Locate the cell with the specified text and output its [X, Y] center coordinate. 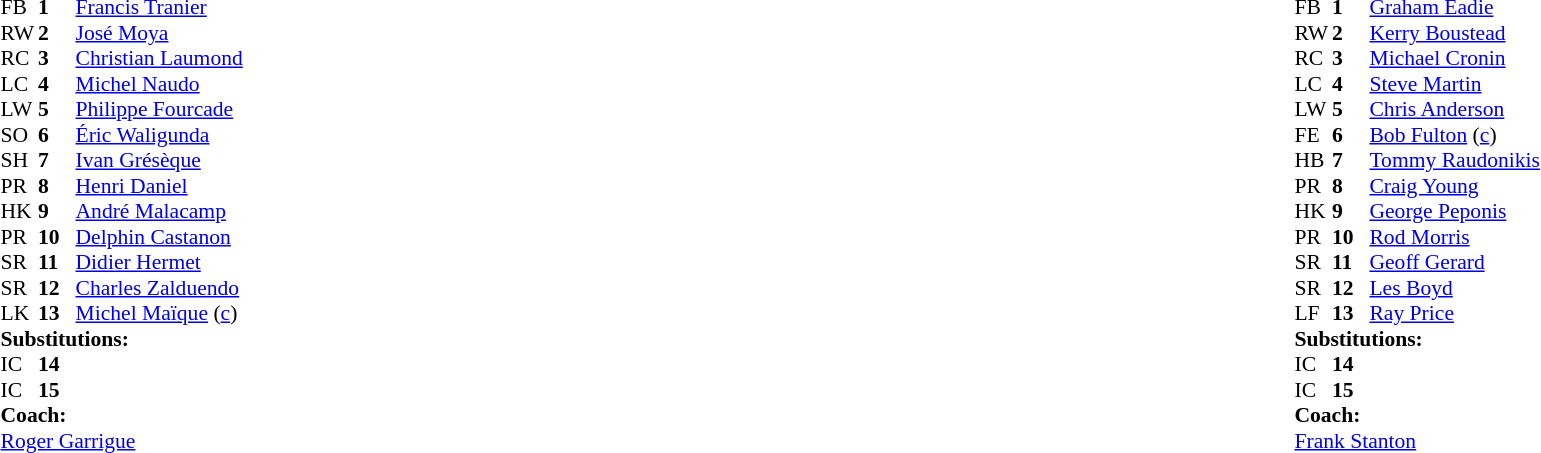
Delphin Castanon [160, 237]
José Moya [160, 33]
Chris Anderson [1454, 109]
George Peponis [1454, 211]
Craig Young [1454, 186]
Rod Morris [1454, 237]
Philippe Fourcade [160, 109]
Michel Maïque (c) [160, 313]
Henri Daniel [160, 186]
Michael Cronin [1454, 59]
SO [19, 135]
André Malacamp [160, 211]
SH [19, 161]
Steve Martin [1454, 84]
Charles Zalduendo [160, 288]
Tommy Raudonikis [1454, 161]
Christian Laumond [160, 59]
Ivan Grésèque [160, 161]
LK [19, 313]
Les Boyd [1454, 288]
Didier Hermet [160, 263]
Ray Price [1454, 313]
Michel Naudo [160, 84]
FE [1313, 135]
Éric Waligunda [160, 135]
Bob Fulton (c) [1454, 135]
HB [1313, 161]
LF [1313, 313]
Kerry Boustead [1454, 33]
Geoff Gerard [1454, 263]
